Identify which cell holds the provided text, then report its [x, y] central coordinate. 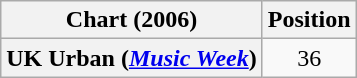
36 [309, 58]
Position [309, 20]
UK Urban (Music Week) [132, 58]
Chart (2006) [132, 20]
